Search for the cell housing the specified text and yield its [x, y] center coordinate. 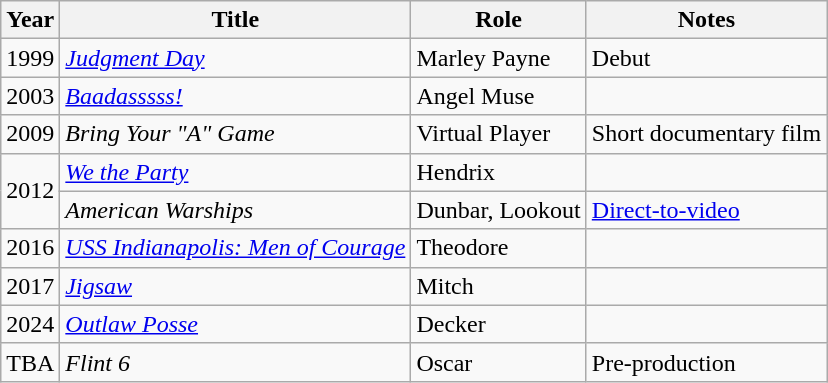
2012 [30, 191]
Decker [498, 324]
2009 [30, 134]
Judgment Day [236, 58]
Baadasssss! [236, 96]
2016 [30, 248]
Outlaw Posse [236, 324]
Direct-to-video [706, 210]
Hendrix [498, 172]
Virtual Player [498, 134]
Mitch [498, 286]
Marley Payne [498, 58]
1999 [30, 58]
Debut [706, 58]
Role [498, 20]
Oscar [498, 362]
Angel Muse [498, 96]
We the Party [236, 172]
Year [30, 20]
TBA [30, 362]
Dunbar, Lookout [498, 210]
2024 [30, 324]
2017 [30, 286]
Flint 6 [236, 362]
American Warships [236, 210]
Theodore [498, 248]
2003 [30, 96]
Pre-production [706, 362]
USS Indianapolis: Men of Courage [236, 248]
Title [236, 20]
Short documentary film [706, 134]
Jigsaw [236, 286]
Bring Your "A" Game [236, 134]
Notes [706, 20]
